Determine the [x, y] coordinate at the center of the cell enclosing the given text.  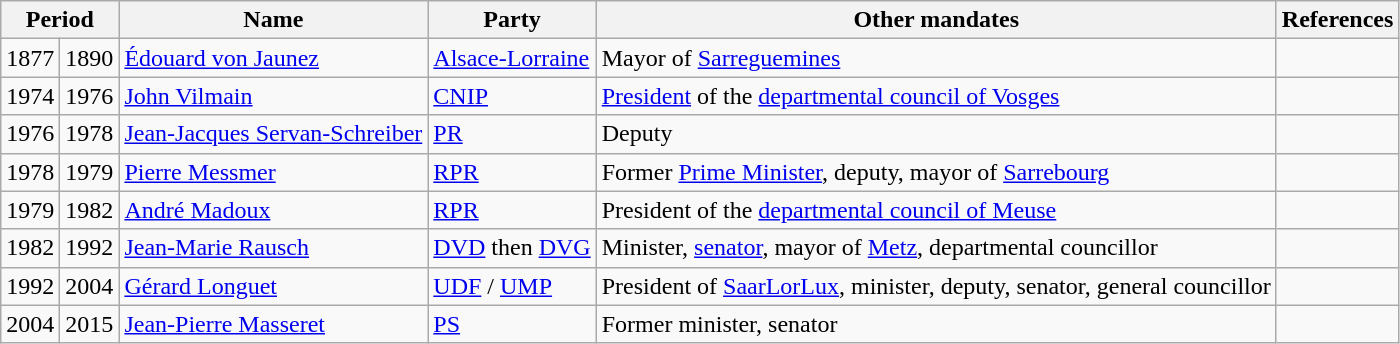
1890 [90, 58]
President of the departmental council of Vosges [936, 96]
Jean-Jacques Servan-Schreiber [274, 134]
Édouard von Jaunez [274, 58]
Period [60, 20]
Former minister, senator [936, 324]
CNIP [512, 96]
2015 [90, 324]
PS [512, 324]
1974 [30, 96]
Minister, senator, mayor of Metz, departmental councillor [936, 248]
Former Prime Minister, deputy, mayor of Sarrebourg [936, 172]
UDF / UMP [512, 286]
President of SaarLorLux, minister, deputy, senator, general councillor [936, 286]
Jean-Marie Rausch [274, 248]
1877 [30, 58]
Gérard Longuet [274, 286]
DVD then DVG [512, 248]
John Vilmain [274, 96]
Name [274, 20]
Deputy [936, 134]
Mayor of Sarreguemines [936, 58]
Party [512, 20]
President of the departmental council of Meuse [936, 210]
References [1338, 20]
Jean-Pierre Masseret [274, 324]
Pierre Messmer [274, 172]
André Madoux [274, 210]
Other mandates [936, 20]
Alsace-Lorraine [512, 58]
PR [512, 134]
